Provide the [x, y] coordinate of the cell's center where the given text is located.  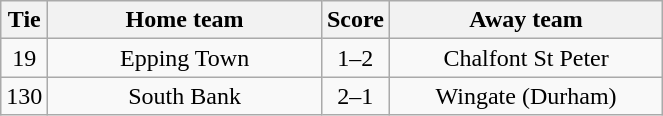
Away team [526, 20]
1–2 [355, 58]
Tie [24, 20]
Chalfont St Peter [526, 58]
Home team [185, 20]
130 [24, 96]
Score [355, 20]
Epping Town [185, 58]
19 [24, 58]
2–1 [355, 96]
South Bank [185, 96]
Wingate (Durham) [526, 96]
